Scan for the cell matching the given text and deliver its (x, y) coordinate at center. 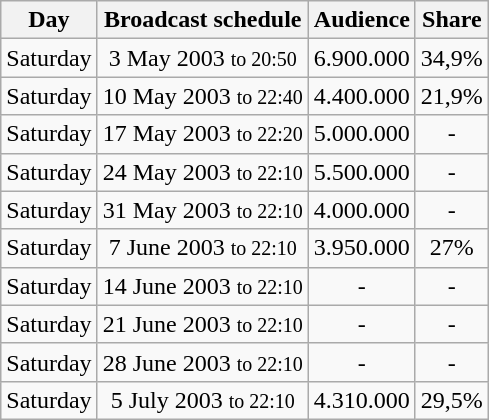
5 July 2003 to 22:10 (202, 400)
3.950.000 (362, 248)
5.000.000 (362, 134)
21 June 2003 to 22:10 (202, 324)
Day (49, 20)
27% (452, 248)
21,9% (452, 96)
Audience (362, 20)
14 June 2003 to 22:10 (202, 286)
31 May 2003 to 22:10 (202, 210)
4.310.000 (362, 400)
4.000.000 (362, 210)
Share (452, 20)
6.900.000 (362, 58)
17 May 2003 to 22:20 (202, 134)
4.400.000 (362, 96)
29,5% (452, 400)
Broadcast schedule (202, 20)
10 May 2003 to 22:40 (202, 96)
5.500.000 (362, 172)
34,9% (452, 58)
3 May 2003 to 20:50 (202, 58)
7 June 2003 to 22:10 (202, 248)
28 June 2003 to 22:10 (202, 362)
24 May 2003 to 22:10 (202, 172)
